Output the [X, Y] coordinate of the center of the cell containing the given text.  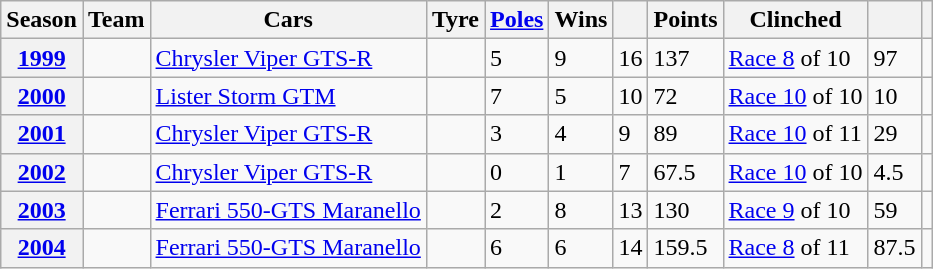
67.5 [686, 172]
Clinched [796, 20]
2001 [42, 134]
1999 [42, 58]
159.5 [686, 248]
Race 8 of 10 [796, 58]
Tyre [455, 20]
Poles [517, 20]
4 [581, 134]
Season [42, 20]
72 [686, 96]
59 [894, 210]
130 [686, 210]
Race 8 of 11 [796, 248]
2 [517, 210]
Lister Storm GTM [288, 96]
29 [894, 134]
14 [630, 248]
87.5 [894, 248]
Cars [288, 20]
13 [630, 210]
16 [630, 58]
4.5 [894, 172]
97 [894, 58]
1 [581, 172]
2003 [42, 210]
89 [686, 134]
2004 [42, 248]
Race 9 of 10 [796, 210]
0 [517, 172]
Team [116, 20]
3 [517, 134]
Race 10 of 11 [796, 134]
2002 [42, 172]
Wins [581, 20]
Points [686, 20]
2000 [42, 96]
8 [581, 210]
137 [686, 58]
